Locate the cell with the specified text and output its [X, Y] center coordinate. 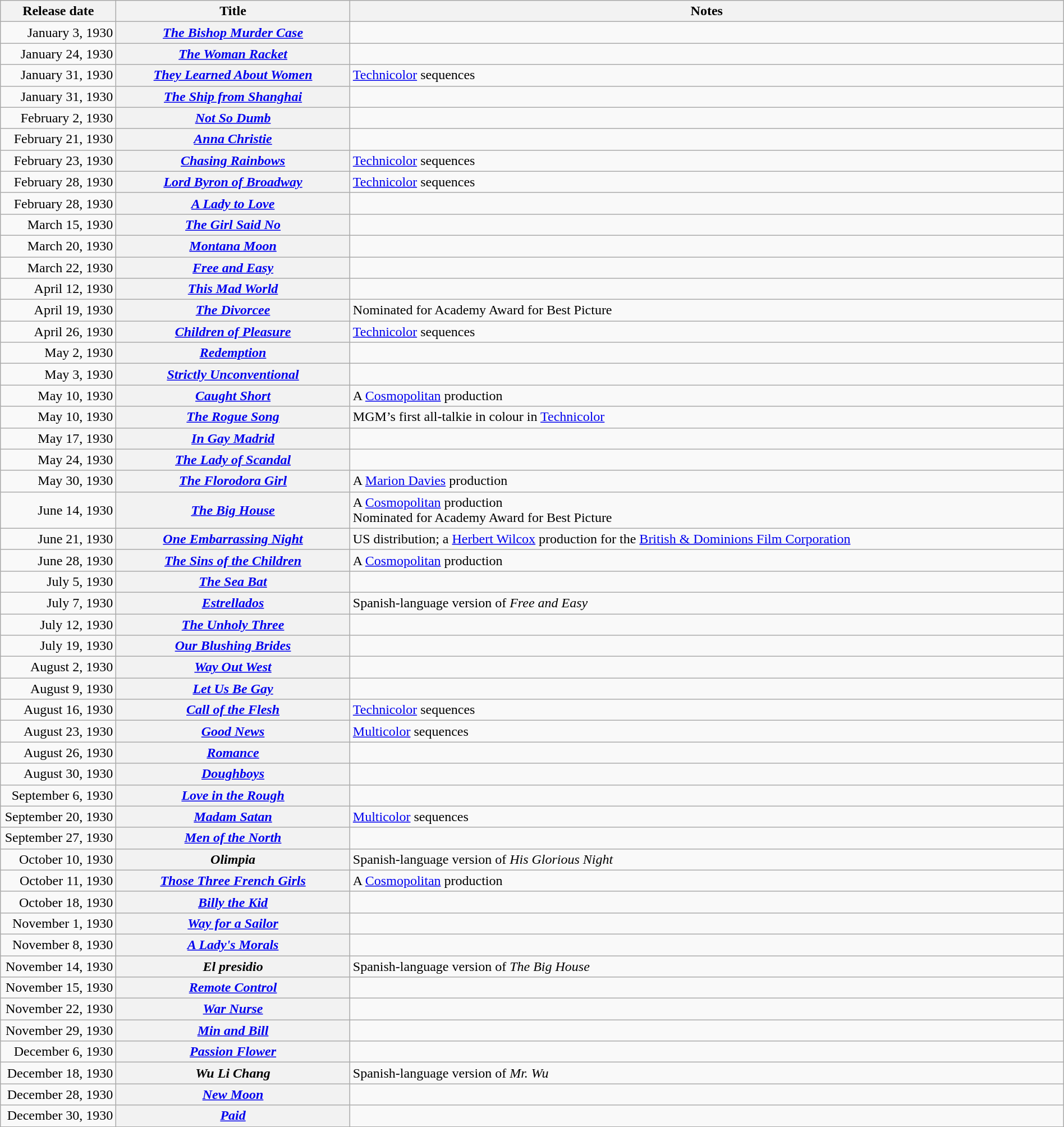
September 27, 1930 [58, 838]
Title [233, 11]
Spanish-language version of Mr. Wu [707, 1073]
November 8, 1930 [58, 945]
Wu Li Chang [233, 1073]
July 7, 1930 [58, 603]
September 20, 1930 [58, 817]
Not So Dumb [233, 118]
Olimpia [233, 859]
The Big House [233, 510]
Let Us Be Gay [233, 689]
Paid [233, 1116]
December 28, 1930 [58, 1094]
New Moon [233, 1094]
March 20, 1930 [58, 246]
Billy the Kid [233, 902]
February 21, 1930 [58, 139]
July 5, 1930 [58, 581]
November 15, 1930 [58, 988]
May 2, 1930 [58, 353]
May 17, 1930 [58, 438]
Call of the Flesh [233, 710]
May 24, 1930 [58, 460]
The Lady of Scandal [233, 460]
Children of Pleasure [233, 332]
The Sins of the Children [233, 560]
March 22, 1930 [58, 268]
July 19, 1930 [58, 646]
April 12, 1930 [58, 289]
August 26, 1930 [58, 753]
The Unholy Three [233, 625]
Our Blushing Brides [233, 646]
Men of the North [233, 838]
War Nurse [233, 1009]
Montana Moon [233, 246]
January 24, 1930 [58, 54]
Good News [233, 731]
October 11, 1930 [58, 881]
Redemption [233, 353]
The Rogue Song [233, 417]
Caught Short [233, 396]
May 3, 1930 [58, 374]
July 12, 1930 [58, 625]
Lord Byron of Broadway [233, 182]
June 14, 1930 [58, 510]
August 23, 1930 [58, 731]
Release date [58, 11]
October 18, 1930 [58, 902]
US distribution; a Herbert Wilcox production for the British & Dominions Film Corporation [707, 539]
February 2, 1930 [58, 118]
February 23, 1930 [58, 161]
Strictly Unconventional [233, 374]
June 28, 1930 [58, 560]
January 3, 1930 [58, 33]
Estrellados [233, 603]
Romance [233, 753]
Doughboys [233, 774]
November 29, 1930 [58, 1030]
The Girl Said No [233, 225]
May 30, 1930 [58, 481]
The Divorcee [233, 310]
June 21, 1930 [58, 539]
April 19, 1930 [58, 310]
Spanish-language version of The Big House [707, 966]
Notes [707, 11]
In Gay Madrid [233, 438]
El presidio [233, 966]
They Learned About Women [233, 75]
November 22, 1930 [58, 1009]
Nominated for Academy Award for Best Picture [707, 310]
The Florodora Girl [233, 481]
Spanish-language version of His Glorious Night [707, 859]
Anna Christie [233, 139]
Chasing Rainbows [233, 161]
Remote Control [233, 988]
This Mad World [233, 289]
September 6, 1930 [58, 795]
Love in the Rough [233, 795]
The Bishop Murder Case [233, 33]
The Woman Racket [233, 54]
October 10, 1930 [58, 859]
A Lady's Morals [233, 945]
A Cosmopolitan productionNominated for Academy Award for Best Picture [707, 510]
Way Out West [233, 667]
December 18, 1930 [58, 1073]
One Embarrassing Night [233, 539]
August 16, 1930 [58, 710]
MGM’s first all-talkie in colour in Technicolor [707, 417]
December 30, 1930 [58, 1116]
Madam Satan [233, 817]
March 15, 1930 [58, 225]
A Marion Davies production [707, 481]
April 26, 1930 [58, 332]
Min and Bill [233, 1030]
The Sea Bat [233, 581]
August 30, 1930 [58, 774]
A Lady to Love [233, 203]
The Ship from Shanghai [233, 97]
November 1, 1930 [58, 923]
Those Three French Girls [233, 881]
November 14, 1930 [58, 966]
Passion Flower [233, 1052]
Spanish-language version of Free and Easy [707, 603]
Way for a Sailor [233, 923]
August 9, 1930 [58, 689]
August 2, 1930 [58, 667]
December 6, 1930 [58, 1052]
Free and Easy [233, 268]
